For the text-containing cell, return its midpoint in [X, Y] coordinate format. 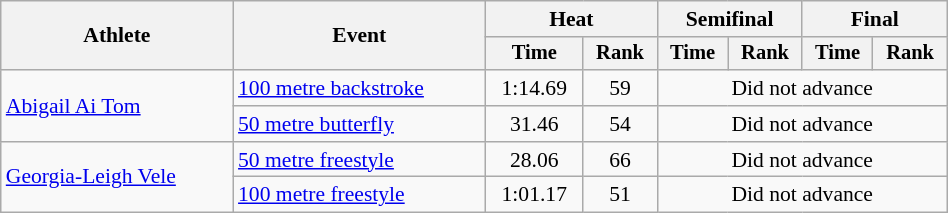
31.46 [534, 124]
Final [874, 19]
Semifinal [730, 19]
Heat [572, 19]
28.06 [534, 160]
50 metre butterfly [360, 124]
50 metre freestyle [360, 160]
100 metre backstroke [360, 88]
59 [620, 88]
Athlete [117, 36]
Event [360, 36]
100 metre freestyle [360, 195]
66 [620, 160]
54 [620, 124]
Georgia-Leigh Vele [117, 178]
51 [620, 195]
1:01.17 [534, 195]
Abigail Ai Tom [117, 106]
1:14.69 [534, 88]
